For the text-containing cell, return its midpoint in [x, y] coordinate format. 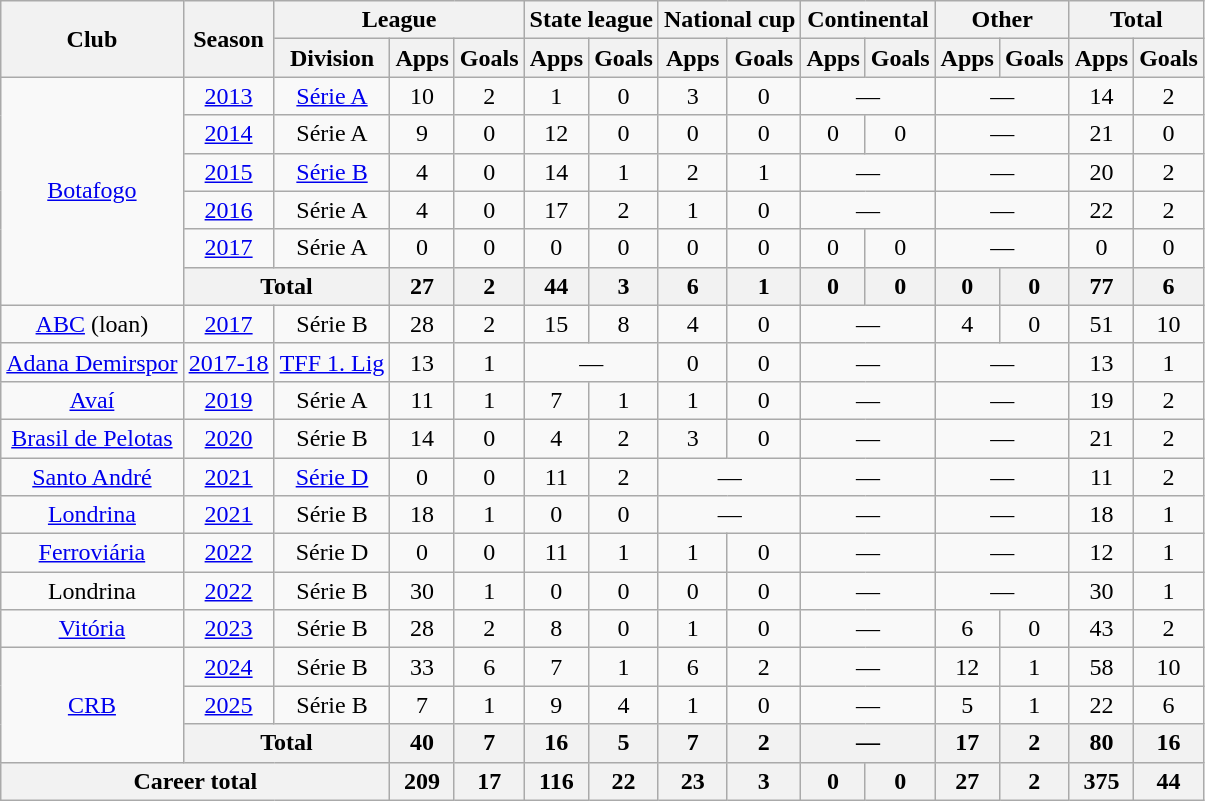
116 [556, 781]
375 [1101, 781]
Career total [196, 781]
15 [556, 324]
209 [422, 781]
2019 [228, 400]
Brasil de Pelotas [92, 438]
Avaí [92, 400]
51 [1101, 324]
2024 [228, 667]
2020 [228, 438]
40 [422, 743]
2015 [228, 172]
TFF 1. Lig [332, 362]
Season [228, 39]
19 [1101, 400]
23 [692, 781]
2013 [228, 96]
33 [422, 667]
Other [1002, 20]
2023 [228, 629]
ABC (loan) [92, 324]
Continental [868, 20]
State league [591, 20]
2016 [228, 210]
Santo André [92, 477]
Botafogo [92, 191]
77 [1101, 286]
Vitória [92, 629]
Ferroviária [92, 553]
Adana Demirspor [92, 362]
2025 [228, 705]
80 [1101, 743]
National cup [729, 20]
Club [92, 39]
2017-18 [228, 362]
CRB [92, 705]
43 [1101, 629]
58 [1101, 667]
2014 [228, 134]
League [399, 20]
Division [332, 58]
20 [1101, 172]
